Return (X, Y) of the center of cell containing provided text 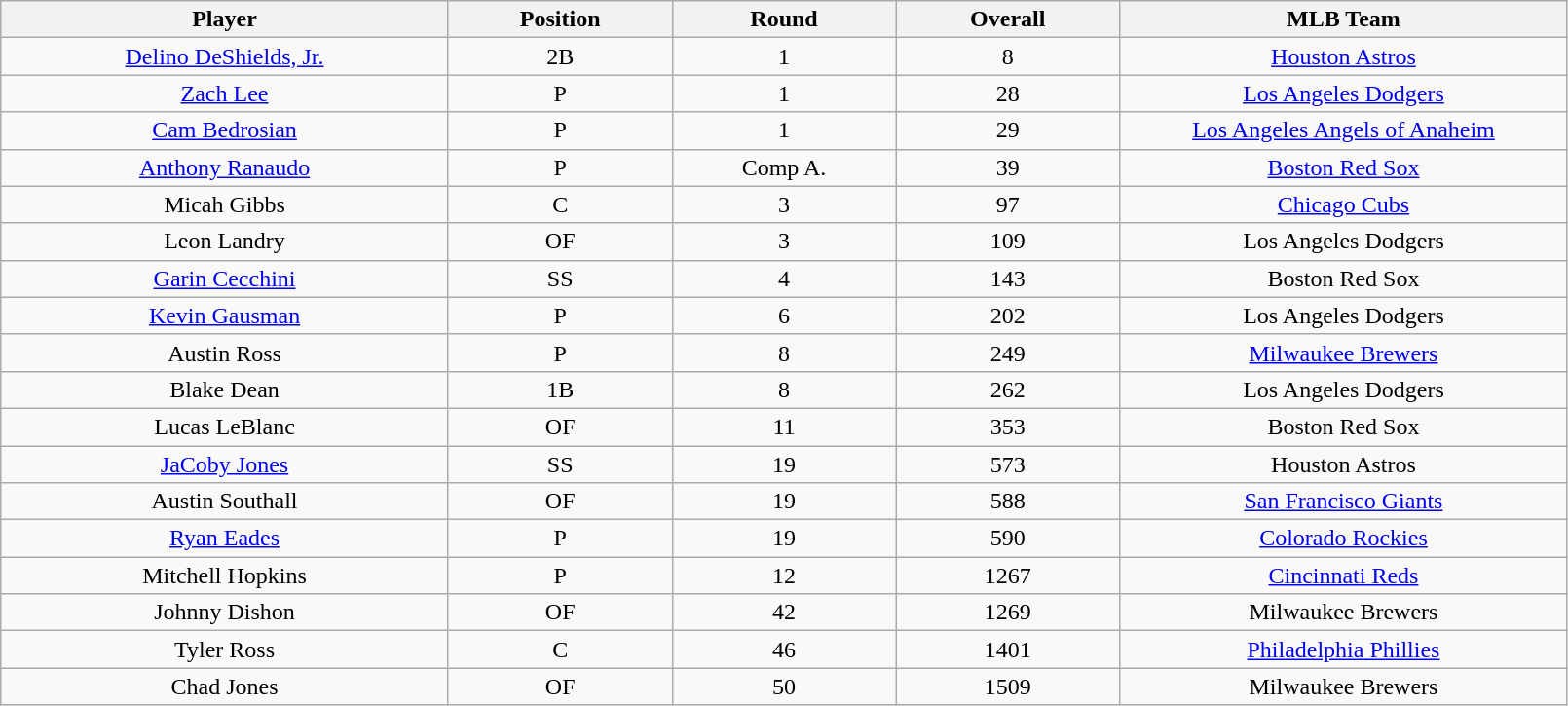
249 (1008, 353)
Blake Dean (225, 390)
Delino DeShields, Jr. (225, 56)
39 (1008, 167)
Cam Bedrosian (225, 130)
1B (560, 390)
Micah Gibbs (225, 204)
Position (560, 19)
Overall (1008, 19)
Player (225, 19)
Mitchell Hopkins (225, 576)
Austin Southall (225, 502)
Round (784, 19)
46 (784, 650)
1509 (1008, 687)
11 (784, 427)
MLB Team (1344, 19)
Comp A. (784, 167)
Los Angeles Angels of Anaheim (1344, 130)
29 (1008, 130)
JaCoby Jones (225, 464)
588 (1008, 502)
1267 (1008, 576)
Cincinnati Reds (1344, 576)
28 (1008, 93)
Leon Landry (225, 242)
6 (784, 316)
Garin Cecchini (225, 279)
143 (1008, 279)
Kevin Gausman (225, 316)
Chad Jones (225, 687)
San Francisco Giants (1344, 502)
353 (1008, 427)
262 (1008, 390)
Philadelphia Phillies (1344, 650)
Colorado Rockies (1344, 539)
Ryan Eades (225, 539)
12 (784, 576)
202 (1008, 316)
Chicago Cubs (1344, 204)
Anthony Ranaudo (225, 167)
1269 (1008, 613)
573 (1008, 464)
Austin Ross (225, 353)
Zach Lee (225, 93)
50 (784, 687)
1401 (1008, 650)
4 (784, 279)
2B (560, 56)
97 (1008, 204)
42 (784, 613)
Tyler Ross (225, 650)
590 (1008, 539)
Johnny Dishon (225, 613)
Lucas LeBlanc (225, 427)
109 (1008, 242)
